For the text-containing cell, return its midpoint in (X, Y) coordinate format. 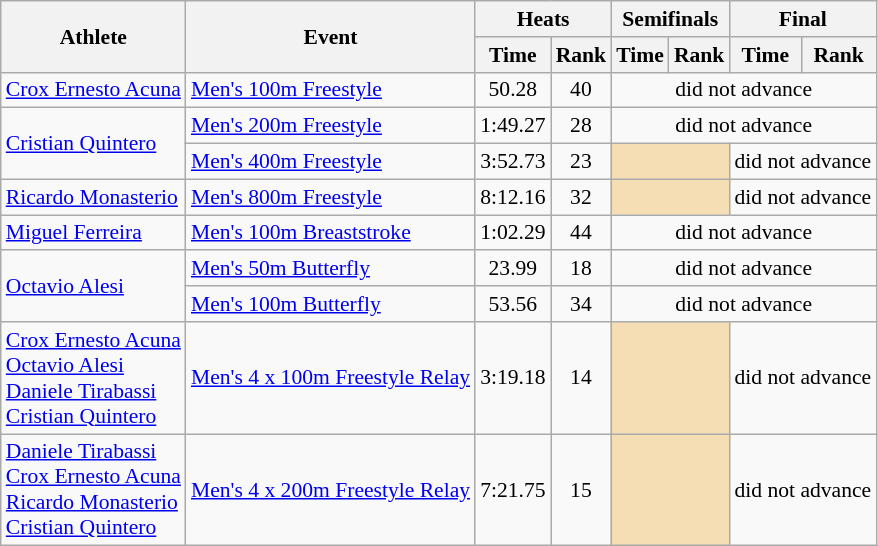
53.56 (512, 304)
23.99 (512, 269)
Daniele TirabassiCrox Ernesto AcunaRicardo MonasterioCristian Quintero (94, 490)
23 (582, 162)
Men's 400m Freestyle (330, 162)
Crox Ernesto AcunaOctavio AlesiDaniele TirabassiCristian Quintero (94, 378)
Miguel Ferreira (94, 233)
Event (330, 36)
Final (802, 19)
1:02.29 (512, 233)
Men's 800m Freestyle (330, 197)
Athlete (94, 36)
40 (582, 90)
Men's 4 x 100m Freestyle Relay (330, 378)
34 (582, 304)
Cristian Quintero (94, 144)
8:12.16 (512, 197)
Men's 100m Freestyle (330, 90)
7:21.75 (512, 490)
Ricardo Monasterio (94, 197)
Men's 100m Breaststroke (330, 233)
28 (582, 126)
14 (582, 378)
Heats (543, 19)
50.28 (512, 90)
Crox Ernesto Acuna (94, 90)
Men's 4 x 200m Freestyle Relay (330, 490)
Men's 200m Freestyle (330, 126)
18 (582, 269)
3:52.73 (512, 162)
15 (582, 490)
32 (582, 197)
3:19.18 (512, 378)
Semifinals (670, 19)
Men's 100m Butterfly (330, 304)
Octavio Alesi (94, 286)
Men's 50m Butterfly (330, 269)
1:49.27 (512, 126)
44 (582, 233)
